For the text-containing cell, return its midpoint in (X, Y) coordinate format. 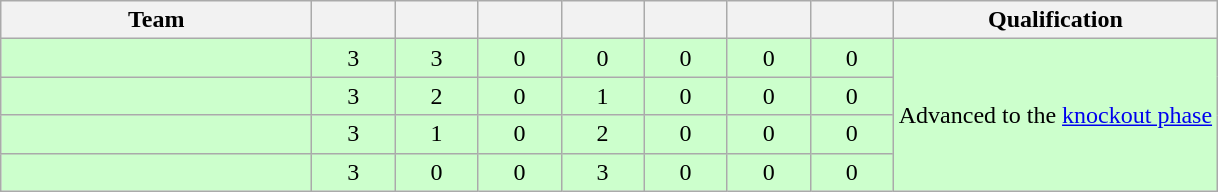
Team (156, 20)
Advanced to the knockout phase (1055, 115)
Qualification (1055, 20)
